Return the (X, Y) coordinate for the center point of the cell that contains the specified text.  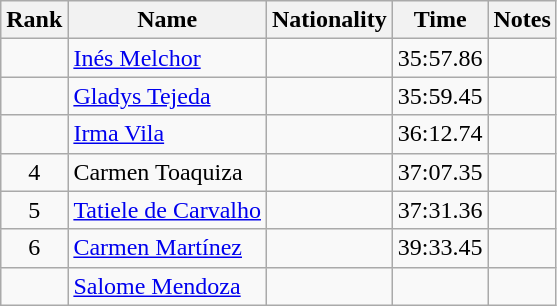
Time (440, 20)
Tatiele de Carvalho (168, 210)
Rank (34, 20)
Notes (522, 20)
37:31.36 (440, 210)
35:57.86 (440, 58)
5 (34, 210)
Nationality (329, 20)
4 (34, 172)
Carmen Toaquiza (168, 172)
39:33.45 (440, 248)
Inés Melchor (168, 58)
Carmen Martínez (168, 248)
6 (34, 248)
Irma Vila (168, 134)
37:07.35 (440, 172)
35:59.45 (440, 96)
Salome Mendoza (168, 286)
Name (168, 20)
36:12.74 (440, 134)
Gladys Tejeda (168, 96)
